Detect which cell encompasses the target text, then output its (X, Y) center coordinate. 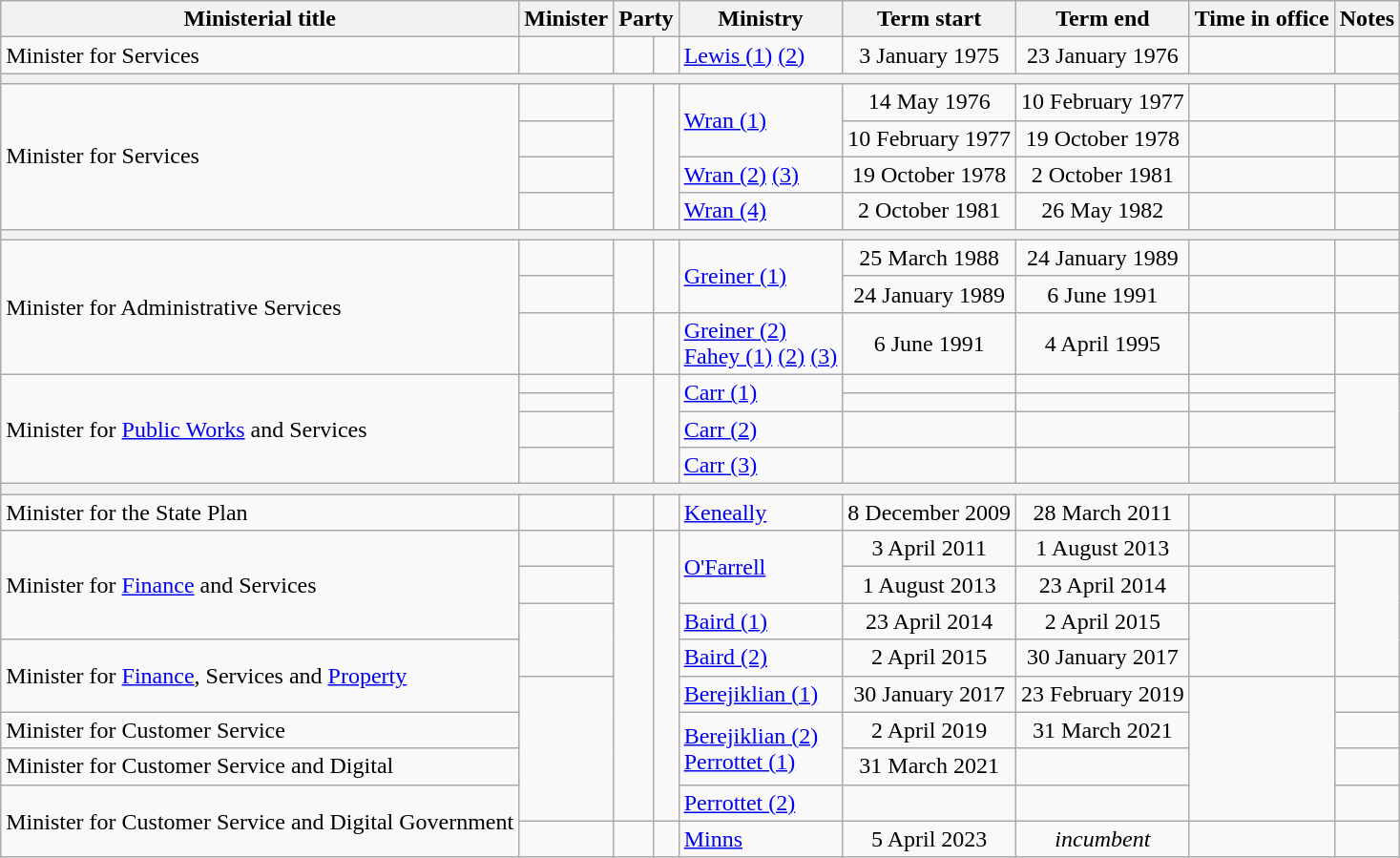
Wran (2) (3) (761, 175)
Term end (1103, 19)
Lewis (1) (2) (761, 55)
3 January 1975 (930, 55)
Minister for Customer Service and Digital (260, 766)
Minister for Finance and Services (260, 585)
Minister for Customer Service (260, 730)
Minns (761, 839)
Party (646, 19)
Baird (1) (761, 621)
Term start (930, 19)
5 April 2023 (930, 839)
8 December 2009 (930, 513)
Wran (1) (761, 120)
Minister (567, 19)
Minister for the State Plan (260, 513)
28 March 2011 (1103, 513)
Carr (3) (761, 466)
Wran (4) (761, 211)
Minister for Administrative Services (260, 307)
Greiner (2)Fahey (1) (2) (3) (761, 344)
Berejiklian (2)Perrottet (1) (761, 748)
Time in office (1262, 19)
Keneally (761, 513)
Minister for Customer Service and Digital Government (260, 821)
Greiner (1) (761, 276)
Ministry (761, 19)
O'Farrell (761, 567)
Minister for Finance, Services and Property (260, 676)
Carr (2) (761, 429)
3 April 2011 (930, 549)
4 April 1995 (1103, 344)
14 May 1976 (930, 102)
25 March 1988 (930, 258)
Baird (2) (761, 658)
23 January 1976 (1103, 55)
Perrottet (2) (761, 803)
2 April 2019 (930, 730)
Carr (1) (761, 392)
26 May 1982 (1103, 211)
Ministerial title (260, 19)
Minister for Public Works and Services (260, 429)
23 February 2019 (1103, 694)
incumbent (1103, 839)
Berejiklian (1) (761, 694)
Notes (1367, 19)
